Return (x, y) of the center of cell containing provided text 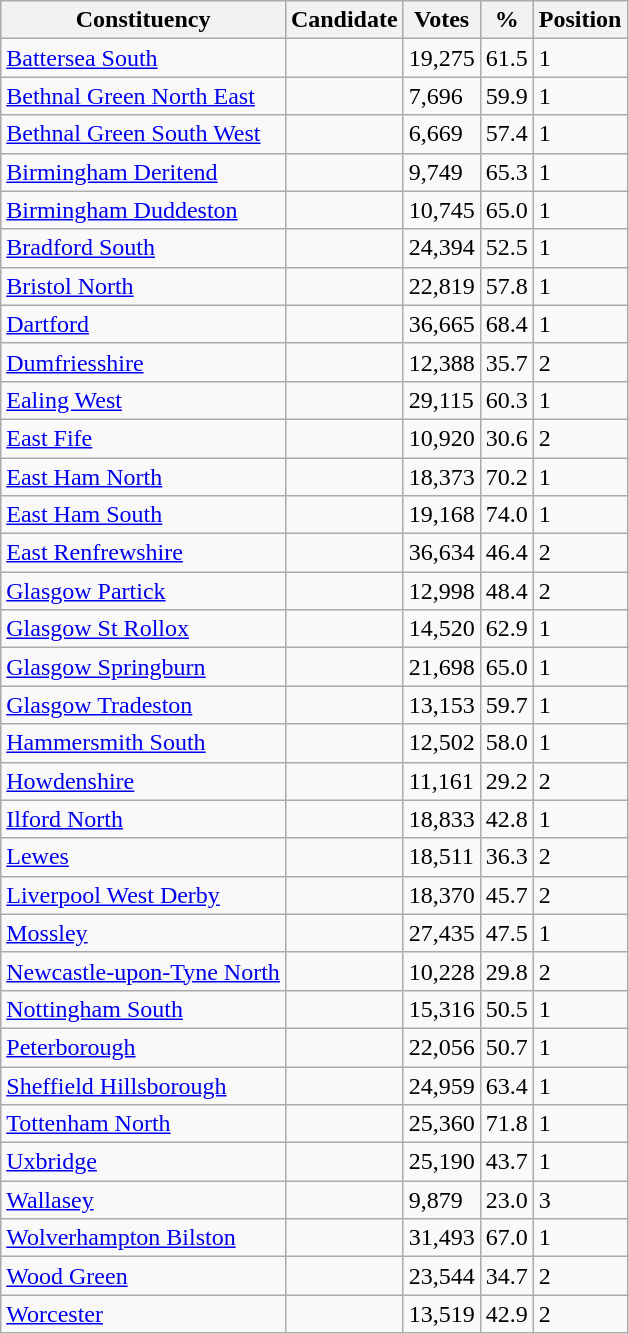
Bristol North (144, 286)
East Fife (144, 438)
36.3 (506, 857)
7,696 (442, 96)
Constituency (144, 20)
Bethnal Green South West (144, 134)
Ealing West (144, 400)
65.3 (506, 172)
60.3 (506, 400)
Dartford (144, 324)
15,316 (442, 1009)
Ilford North (144, 819)
31,493 (442, 1238)
30.6 (506, 438)
62.9 (506, 629)
East Ham North (144, 477)
59.7 (506, 705)
61.5 (506, 58)
29,115 (442, 400)
19,275 (442, 58)
47.5 (506, 933)
East Ham South (144, 515)
Glasgow Tradeston (144, 705)
34.7 (506, 1276)
23,544 (442, 1276)
52.5 (506, 248)
Birmingham Deritend (144, 172)
24,394 (442, 248)
58.0 (506, 743)
18,373 (442, 477)
27,435 (442, 933)
35.7 (506, 362)
13,519 (442, 1314)
6,669 (442, 134)
42.8 (506, 819)
50.7 (506, 1047)
Mossley (144, 933)
12,502 (442, 743)
% (506, 20)
East Renfrewshire (144, 553)
12,388 (442, 362)
21,698 (442, 667)
Bradford South (144, 248)
Hammersmith South (144, 743)
57.8 (506, 286)
25,360 (442, 1124)
22,056 (442, 1047)
23.0 (506, 1200)
Wood Green (144, 1276)
43.7 (506, 1162)
46.4 (506, 553)
74.0 (506, 515)
70.2 (506, 477)
Wolverhampton Bilston (144, 1238)
29.8 (506, 971)
13,153 (442, 705)
Tottenham North (144, 1124)
Dumfriesshire (144, 362)
Wallasey (144, 1200)
71.8 (506, 1124)
Glasgow St Rollox (144, 629)
68.4 (506, 324)
36,634 (442, 553)
Sheffield Hillsborough (144, 1085)
24,959 (442, 1085)
Worcester (144, 1314)
Birmingham Duddeston (144, 210)
Howdenshire (144, 781)
9,749 (442, 172)
Position (580, 20)
22,819 (442, 286)
Votes (442, 20)
42.9 (506, 1314)
18,511 (442, 857)
Lewes (144, 857)
11,161 (442, 781)
67.0 (506, 1238)
36,665 (442, 324)
3 (580, 1200)
50.5 (506, 1009)
57.4 (506, 134)
Bethnal Green North East (144, 96)
Nottingham South (144, 1009)
18,833 (442, 819)
Liverpool West Derby (144, 895)
Battersea South (144, 58)
10,745 (442, 210)
Glasgow Partick (144, 591)
18,370 (442, 895)
12,998 (442, 591)
Uxbridge (144, 1162)
59.9 (506, 96)
Newcastle-upon-Tyne North (144, 971)
10,920 (442, 438)
14,520 (442, 629)
63.4 (506, 1085)
Glasgow Springburn (144, 667)
Candidate (344, 20)
25,190 (442, 1162)
29.2 (506, 781)
45.7 (506, 895)
9,879 (442, 1200)
48.4 (506, 591)
19,168 (442, 515)
Peterborough (144, 1047)
10,228 (442, 971)
